Return the [X, Y] coordinate for the center point of the cell that contains the specified text.  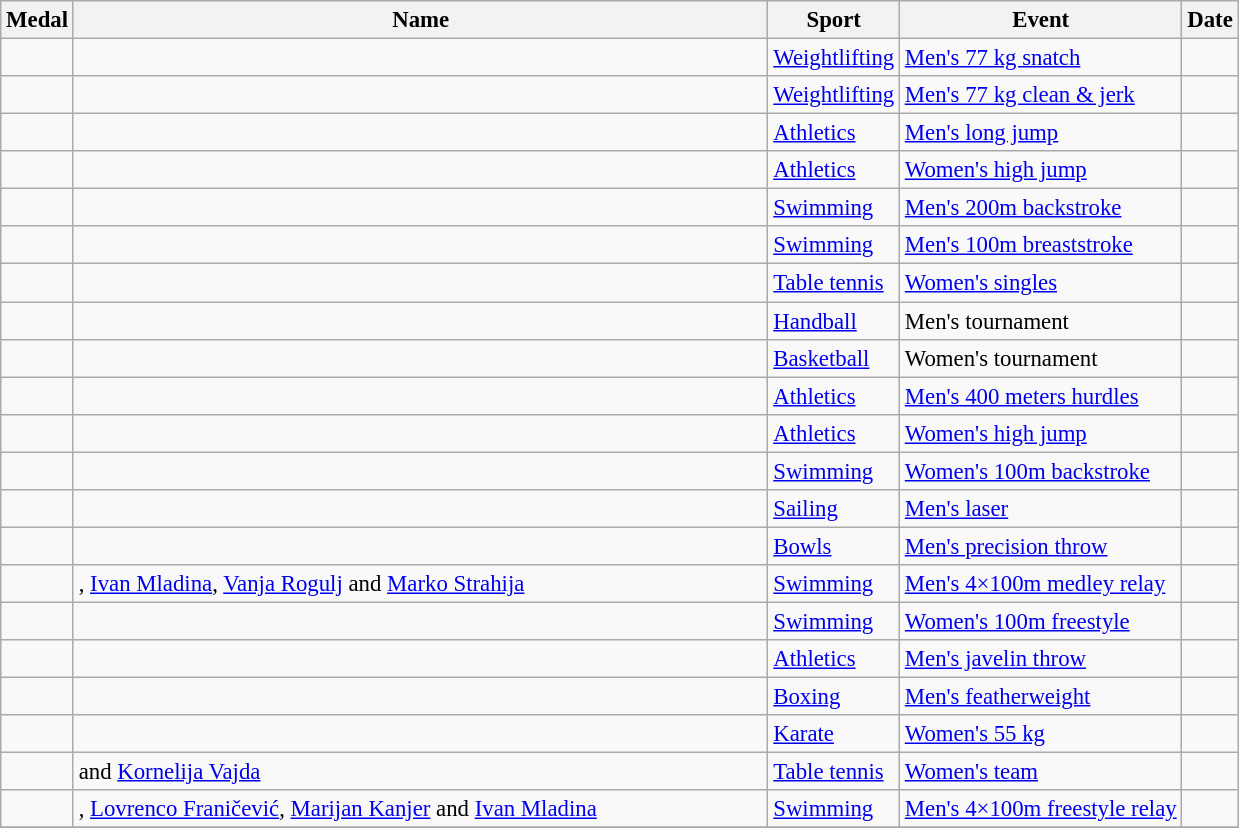
Sailing [834, 509]
Men's 4×100m medley relay [1040, 584]
Women's 100m freestyle [1040, 621]
Men's long jump [1040, 133]
Bowls [834, 546]
Men's featherweight [1040, 697]
and Kornelija Vajda [420, 772]
Men's 77 kg clean & jerk [1040, 95]
Karate [834, 734]
Women's singles [1040, 283]
Handball [834, 321]
Men's tournament [1040, 321]
Medal [38, 20]
Men's 100m breaststroke [1040, 245]
Women's 100m backstroke [1040, 471]
Men's 4×100m freestyle relay [1040, 809]
, Lovrenco Franičević, Marijan Kanjer and Ivan Mladina [420, 809]
Event [1040, 20]
Men's 77 kg snatch [1040, 58]
Men's laser [1040, 509]
Men's 400 meters hurdles [1040, 396]
Men's 200m backstroke [1040, 208]
Boxing [834, 697]
Women's team [1040, 772]
Women's 55 kg [1040, 734]
Women's tournament [1040, 358]
Men's javelin throw [1040, 659]
Men's precision throw [1040, 546]
Date [1210, 20]
Sport [834, 20]
, Ivan Mladina, Vanja Rogulj and Marko Strahija [420, 584]
Name [420, 20]
Basketball [834, 358]
